Pinpoint the cell where the given text exists, returning its [x, y] midpoint coordinate. 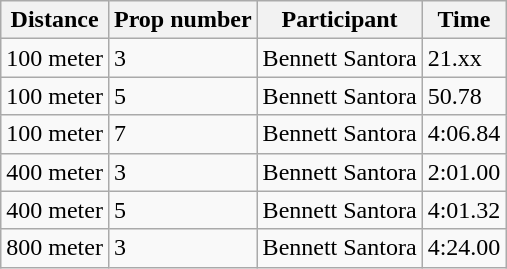
Time [464, 20]
Distance [55, 20]
50.78 [464, 96]
Prop number [182, 20]
4:01.32 [464, 210]
21.xx [464, 58]
4:24.00 [464, 248]
800 meter [55, 248]
4:06.84 [464, 134]
Participant [340, 20]
2:01.00 [464, 172]
7 [182, 134]
